Capture the cell that displays the provided text and extract its (X, Y) central coordinate. 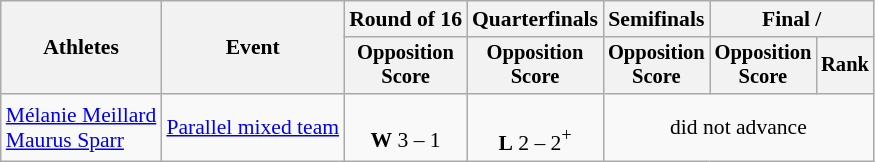
Round of 16 (406, 19)
Parallel mixed team (252, 128)
W 3 – 1 (406, 128)
did not advance (738, 128)
Rank (845, 66)
L 2 – 2+ (535, 128)
Final / (792, 19)
Mélanie MeillardMaurus Sparr (82, 128)
Quarterfinals (535, 19)
Athletes (82, 48)
Event (252, 48)
Semifinals (656, 19)
